Detect which cell encompasses the target text, then output its [x, y] center coordinate. 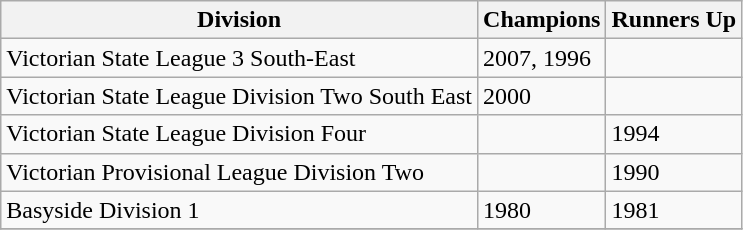
1994 [674, 134]
Division [240, 20]
Champions [542, 20]
Runners Up [674, 20]
Victorian State League Division Two South East [240, 96]
Victorian Provisional League Division Two [240, 172]
2007, 1996 [542, 58]
1990 [674, 172]
1980 [542, 210]
1981 [674, 210]
Basyside Division 1 [240, 210]
Victorian State League Division Four [240, 134]
2000 [542, 96]
Victorian State League 3 South-East [240, 58]
